Detect which cell encompasses the target text, then output its (x, y) center coordinate. 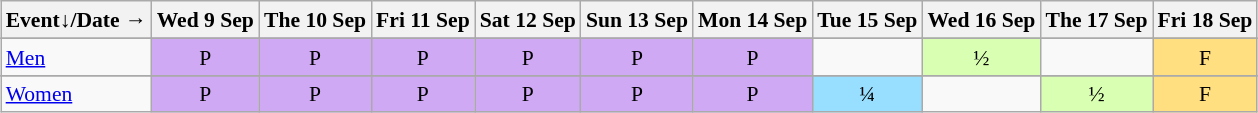
Fri 11 Sep (423, 20)
The 17 Sep (1096, 20)
¼ (867, 94)
Event↓/Date → (76, 20)
Sat 12 Sep (528, 20)
Tue 15 Sep (867, 20)
Wed 16 Sep (981, 20)
Mon 14 Sep (752, 20)
Men (76, 56)
Women (76, 94)
Wed 9 Sep (206, 20)
Sun 13 Sep (637, 20)
Fri 18 Sep (1206, 20)
The 10 Sep (315, 20)
